Determine the (x, y) coordinate at the center of the cell enclosing the given text.  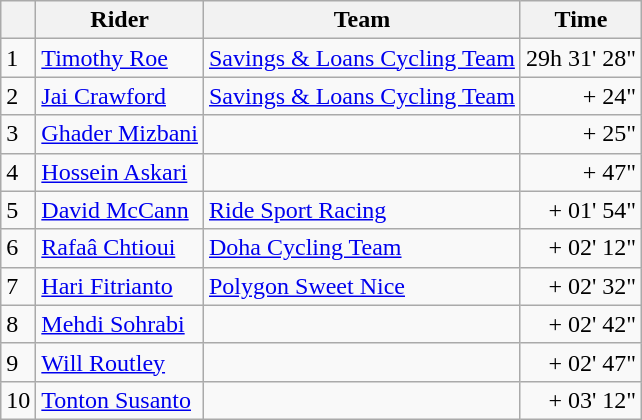
8 (18, 324)
Rider (120, 20)
David McCann (120, 210)
+ 02' 47" (580, 362)
Hari Fitrianto (120, 286)
Ghader Mizbani (120, 134)
9 (18, 362)
Doha Cycling Team (362, 248)
Time (580, 20)
+ 02' 32" (580, 286)
Mehdi Sohrabi (120, 324)
Tonton Susanto (120, 400)
Will Routley (120, 362)
Jai Crawford (120, 96)
6 (18, 248)
7 (18, 286)
29h 31' 28" (580, 58)
Rafaâ Chtioui (120, 248)
+ 24" (580, 96)
Polygon Sweet Nice (362, 286)
+ 02' 42" (580, 324)
Timothy Roe (120, 58)
3 (18, 134)
Hossein Askari (120, 172)
4 (18, 172)
+ 25" (580, 134)
5 (18, 210)
Ride Sport Racing (362, 210)
1 (18, 58)
+ 02' 12" (580, 248)
10 (18, 400)
2 (18, 96)
Team (362, 20)
+ 03' 12" (580, 400)
+ 01' 54" (580, 210)
+ 47" (580, 172)
